Determine the (x, y) coordinate at the center of the cell enclosing the given text.  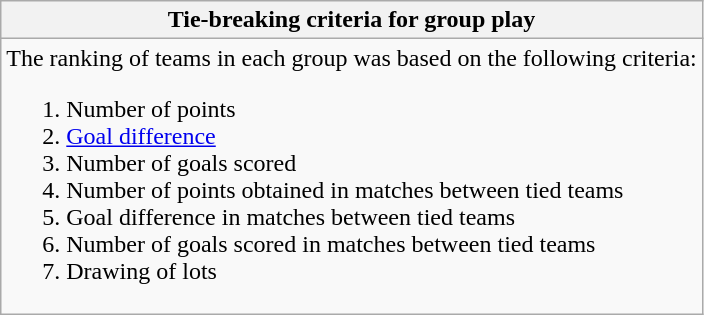
Tie-breaking criteria for group play (352, 20)
